Return (X, Y) of the center of cell containing provided text 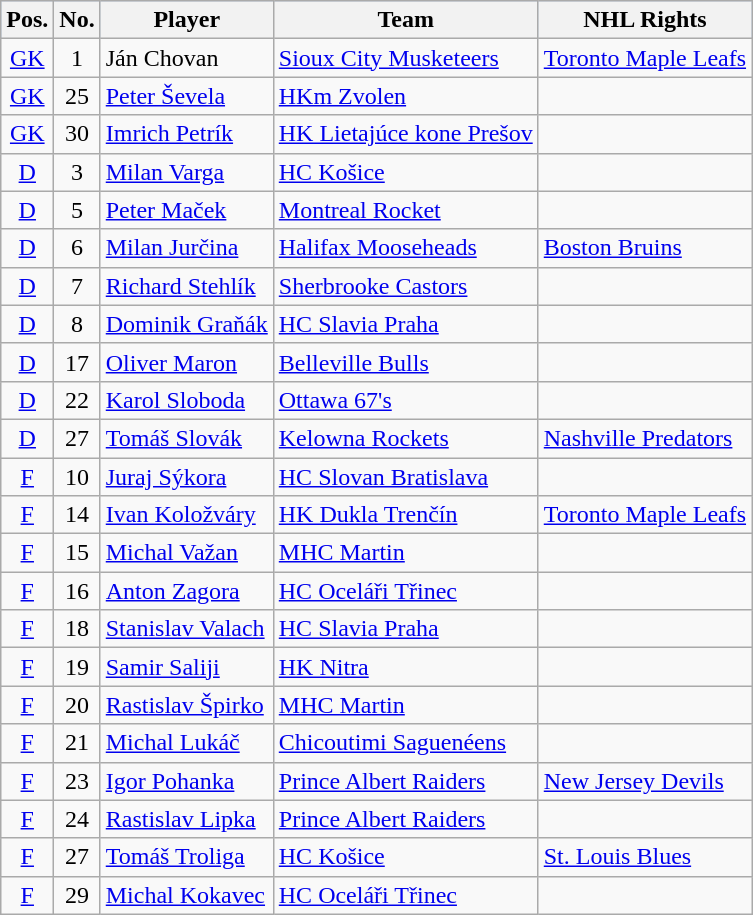
29 (77, 895)
Milan Jurčina (186, 248)
HK Nitra (406, 667)
Tomáš Slovák (186, 438)
Player (186, 20)
1 (77, 58)
Igor Pohanka (186, 781)
Tomáš Troliga (186, 857)
Milan Varga (186, 172)
7 (77, 286)
Sioux City Musketeers (406, 58)
Richard Stehlík (186, 286)
Belleville Bulls (406, 362)
New Jersey Devils (644, 781)
Oliver Maron (186, 362)
Ottawa 67's (406, 400)
19 (77, 667)
3 (77, 172)
Samir Saliji (186, 667)
Rastislav Špirko (186, 705)
Boston Bruins (644, 248)
HK Dukla Trenčín (406, 515)
18 (77, 629)
Imrich Petrík (186, 134)
Michal Kokavec (186, 895)
Anton Zagora (186, 591)
NHL Rights (644, 20)
Stanislav Valach (186, 629)
20 (77, 705)
Ján Chovan (186, 58)
Michal Lukáč (186, 743)
22 (77, 400)
Peter Ševela (186, 96)
Team (406, 20)
HKm Zvolen (406, 96)
6 (77, 248)
Karol Sloboda (186, 400)
23 (77, 781)
5 (77, 210)
15 (77, 553)
Halifax Mooseheads (406, 248)
Pos. (28, 20)
Juraj Sýkora (186, 477)
16 (77, 591)
30 (77, 134)
21 (77, 743)
25 (77, 96)
24 (77, 819)
Sherbrooke Castors (406, 286)
Dominik Graňák (186, 324)
10 (77, 477)
Nashville Predators (644, 438)
Kelowna Rockets (406, 438)
Peter Maček (186, 210)
17 (77, 362)
No. (77, 20)
HC Slovan Bratislava (406, 477)
HK Lietajúce kone Prešov (406, 134)
8 (77, 324)
Montreal Rocket (406, 210)
Rastislav Lipka (186, 819)
Ivan Koložváry (186, 515)
St. Louis Blues (644, 857)
Chicoutimi Saguenéens (406, 743)
Michal Važan (186, 553)
14 (77, 515)
